Search for the cell housing the specified text and yield its (X, Y) center coordinate. 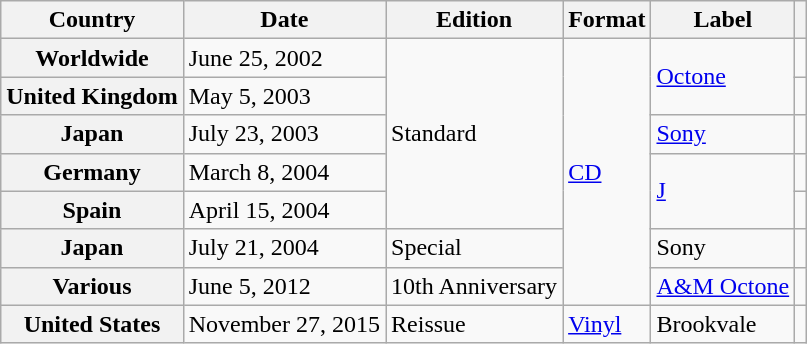
Spain (92, 210)
J (723, 191)
Edition (474, 20)
Vinyl (607, 324)
Brookvale (723, 324)
Country (92, 20)
United States (92, 324)
Worldwide (92, 58)
CD (607, 172)
May 5, 2003 (284, 96)
Octone (723, 77)
July 23, 2003 (284, 134)
April 15, 2004 (284, 210)
July 21, 2004 (284, 248)
10th Anniversary (474, 286)
June 25, 2002 (284, 58)
November 27, 2015 (284, 324)
March 8, 2004 (284, 172)
United Kingdom (92, 96)
Reissue (474, 324)
Label (723, 20)
Various (92, 286)
Special (474, 248)
Date (284, 20)
Format (607, 20)
June 5, 2012 (284, 286)
A&M Octone (723, 286)
Germany (92, 172)
Standard (474, 134)
